Detect which cell encompasses the target text, then output its [X, Y] center coordinate. 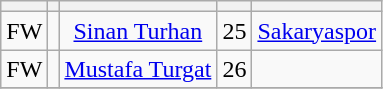
Sakaryaspor [317, 31]
25 [234, 31]
26 [234, 69]
Sinan Turhan [138, 31]
Mustafa Turgat [138, 69]
